Provide the (X, Y) coordinate of the cell's center where the given text is located.  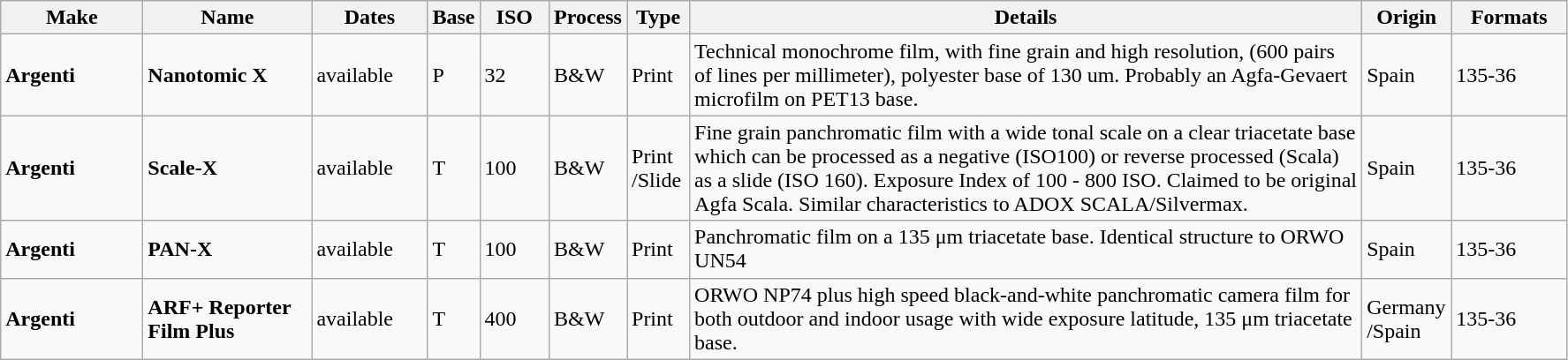
Dates (369, 18)
Nanotomic X (228, 75)
Type (659, 18)
Name (228, 18)
ARF+ Reporter Film Plus (228, 319)
Origin (1406, 18)
Germany /Spain (1406, 319)
Scale-X (228, 168)
P (454, 75)
32 (514, 75)
PAN-X (228, 249)
ISO (514, 18)
Details (1026, 18)
Make (72, 18)
Formats (1509, 18)
Process (588, 18)
Print /Slide (659, 168)
Base (454, 18)
400 (514, 319)
Panchromatic film on a 135 μm triacetate base. Identical structure to ORWO UN54 (1026, 249)
